Extract the (x, y) coordinate from the center of the cell holding the provided text.  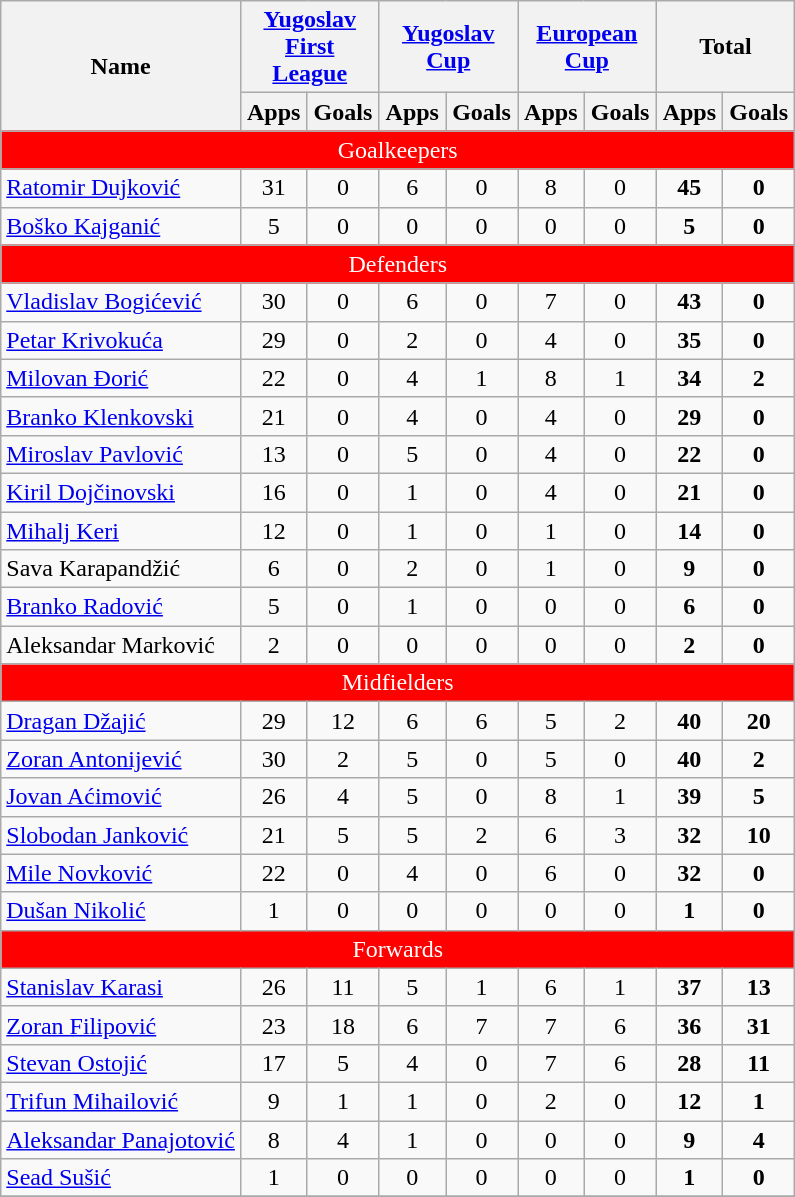
28 (690, 1063)
European Cup (588, 47)
Goalkeepers (398, 150)
Stanislav Karasi (121, 987)
Aleksandar Panajotović (121, 1139)
39 (690, 797)
Dušan Nikolić (121, 911)
Kiril Dojčinovski (121, 492)
Vladislav Bogićević (121, 302)
3 (620, 835)
Defenders (398, 264)
43 (690, 302)
Yugoslav Cup (448, 47)
Dragan Džajić (121, 721)
34 (690, 378)
Zoran Filipović (121, 1025)
Mile Novković (121, 873)
Branko Klenkovski (121, 416)
Name (121, 66)
23 (274, 1025)
10 (759, 835)
Boško Kajganić (121, 226)
Stevan Ostojić (121, 1063)
Yugoslav First League (310, 47)
Milovan Đorić (121, 378)
Midfielders (398, 683)
Total (726, 47)
Branko Radović (121, 607)
Ratomir Dujković (121, 188)
Sava Karapandžić (121, 569)
Aleksandar Marković (121, 645)
20 (759, 721)
Petar Krivokuća (121, 340)
Mihalj Keri (121, 531)
36 (690, 1025)
14 (690, 531)
Sead Sušić (121, 1178)
18 (343, 1025)
Jovan Aćimović (121, 797)
35 (690, 340)
17 (274, 1063)
16 (274, 492)
37 (690, 987)
Slobodan Janković (121, 835)
Trifun Mihailović (121, 1101)
Zoran Antonijević (121, 759)
45 (690, 188)
Miroslav Pavlović (121, 454)
Forwards (398, 949)
